Capture the cell that displays the provided text and extract its (X, Y) central coordinate. 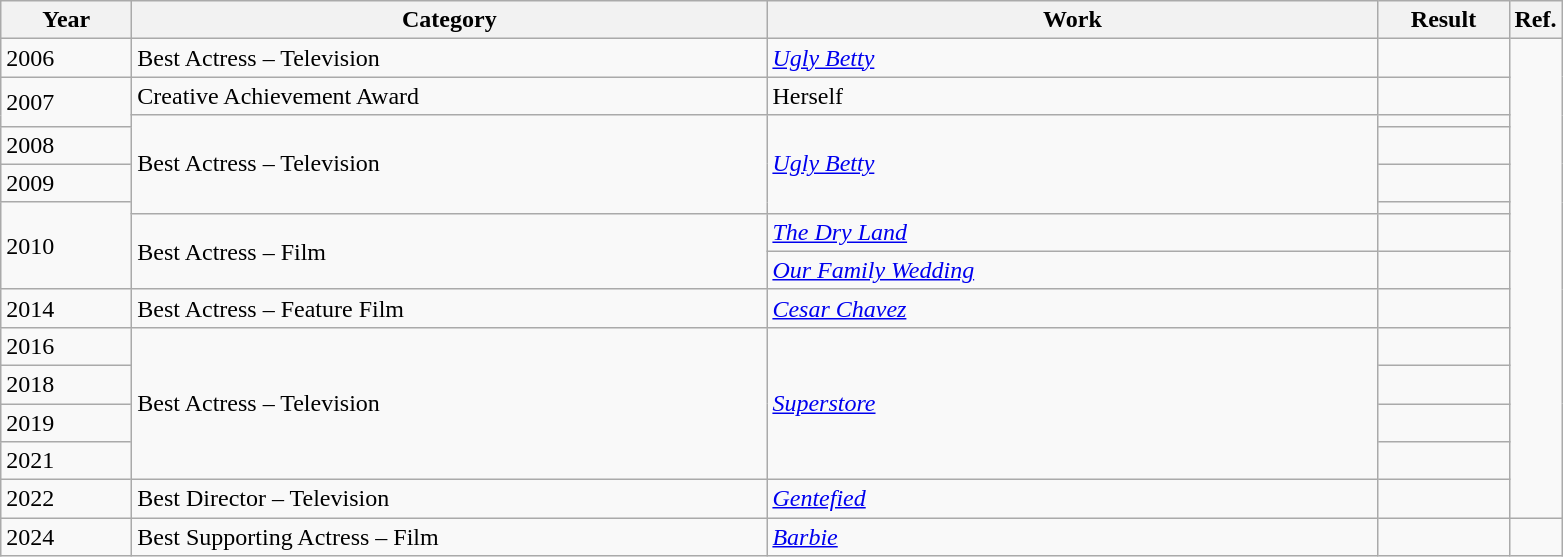
2008 (66, 145)
2022 (66, 499)
2009 (66, 183)
Creative Achievement Award (450, 96)
2014 (66, 308)
Cesar Chavez (1072, 308)
Category (450, 20)
2016 (66, 346)
Barbie (1072, 537)
The Dry Land (1072, 232)
Best Director – Television (450, 499)
Superstore (1072, 403)
2019 (66, 423)
Ref. (1536, 20)
Gentefied (1072, 499)
Our Family Wedding (1072, 270)
Herself (1072, 96)
2006 (66, 58)
2018 (66, 384)
Best Supporting Actress – Film (450, 537)
2010 (66, 246)
2024 (66, 537)
Year (66, 20)
Best Actress – Film (450, 251)
2021 (66, 461)
2007 (66, 102)
Best Actress – Feature Film (450, 308)
Work (1072, 20)
Result (1444, 20)
